Search for the cell housing the specified text and yield its [X, Y] center coordinate. 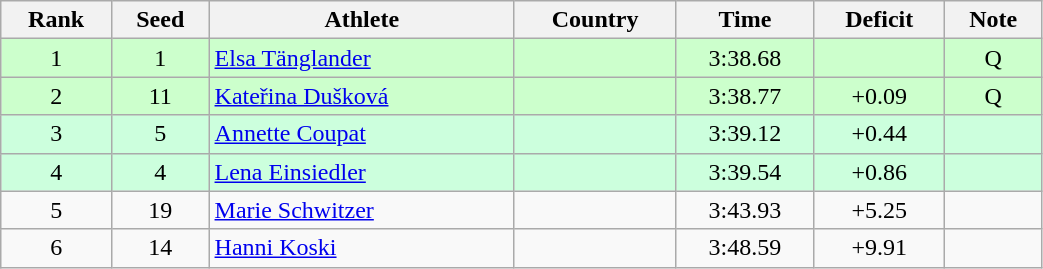
11 [161, 96]
3 [56, 134]
Country [594, 20]
Annette Coupat [362, 134]
2 [56, 96]
Note [993, 20]
Elsa Tänglander [362, 58]
+9.91 [879, 248]
3:39.54 [745, 172]
14 [161, 248]
3:43.93 [745, 210]
Time [745, 20]
3:38.77 [745, 96]
Deficit [879, 20]
+0.86 [879, 172]
+0.44 [879, 134]
3:39.12 [745, 134]
Hanni Koski [362, 248]
Rank [56, 20]
+0.09 [879, 96]
19 [161, 210]
Seed [161, 20]
3:38.68 [745, 58]
Lena Einsiedler [362, 172]
Athlete [362, 20]
3:48.59 [745, 248]
Kateřina Dušková [362, 96]
+5.25 [879, 210]
Marie Schwitzer [362, 210]
6 [56, 248]
